Pinpoint the cell where the given text exists, returning its [x, y] midpoint coordinate. 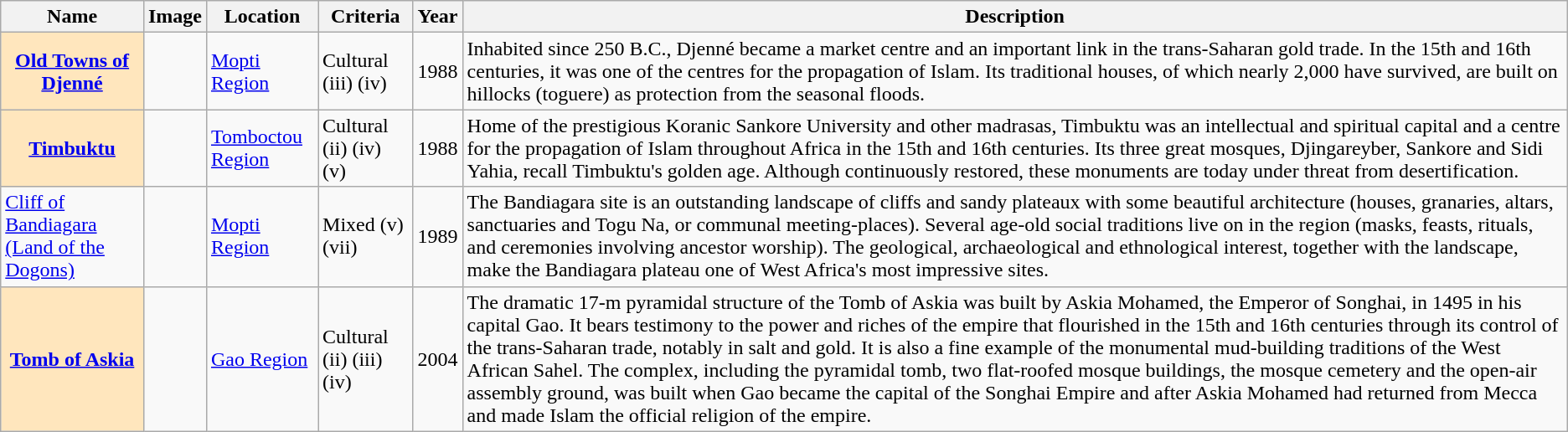
1989 [437, 236]
Gao Region [261, 358]
Criteria [365, 17]
Description [1015, 17]
Old Towns of Djenné [72, 71]
Year [437, 17]
Cultural (iii) (iv) [365, 71]
Timbuktu [72, 148]
Tomb of Askia [72, 358]
2004 [437, 358]
Location [261, 17]
Tomboctou Region [261, 148]
Cliff of Bandiagara (Land of the Dogons) [72, 236]
Cultural (ii) (iii) (iv) [365, 358]
Mixed (v) (vii) [365, 236]
Image [174, 17]
Name [72, 17]
Cultural (ii) (iv) (v) [365, 148]
